Scan for the cell matching the given text and deliver its (x, y) coordinate at center. 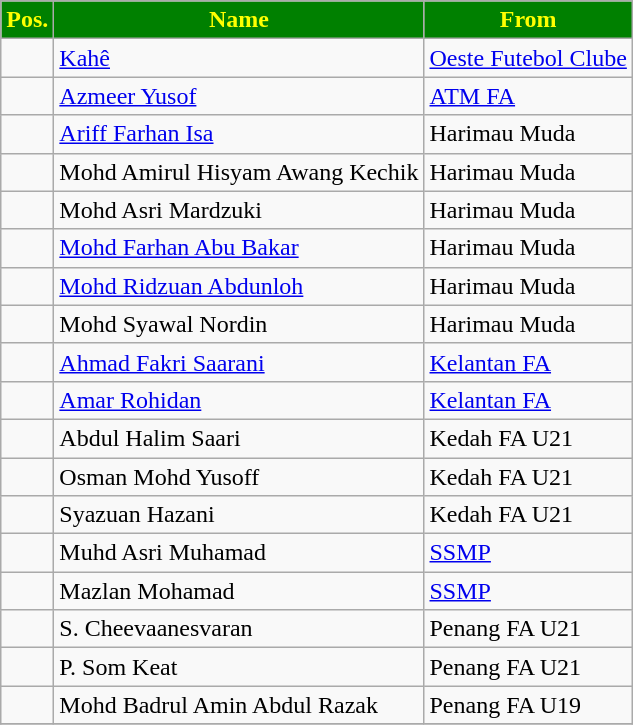
Penang FA U19 (528, 705)
Muhd Asri Muhamad (239, 553)
ATM FA (528, 96)
Mohd Asri Mardzuki (239, 210)
P. Som Keat (239, 667)
Ahmad Fakri Saarani (239, 362)
Kahê (239, 58)
Mohd Badrul Amin Abdul Razak (239, 705)
Mohd Syawal Nordin (239, 324)
Azmeer Yusof (239, 96)
Abdul Halim Saari (239, 438)
Syazuan Hazani (239, 515)
Mazlan Mohamad (239, 591)
Name (239, 20)
Pos. (28, 20)
Oeste Futebol Clube (528, 58)
S. Cheevaanesvaran (239, 629)
From (528, 20)
Mohd Farhan Abu Bakar (239, 248)
Mohd Amirul Hisyam Awang Kechik (239, 172)
Amar Rohidan (239, 400)
Osman Mohd Yusoff (239, 477)
Mohd Ridzuan Abdunloh (239, 286)
Ariff Farhan Isa (239, 134)
